From the cell containing the given text, extract its center point as (x, y) coordinate. 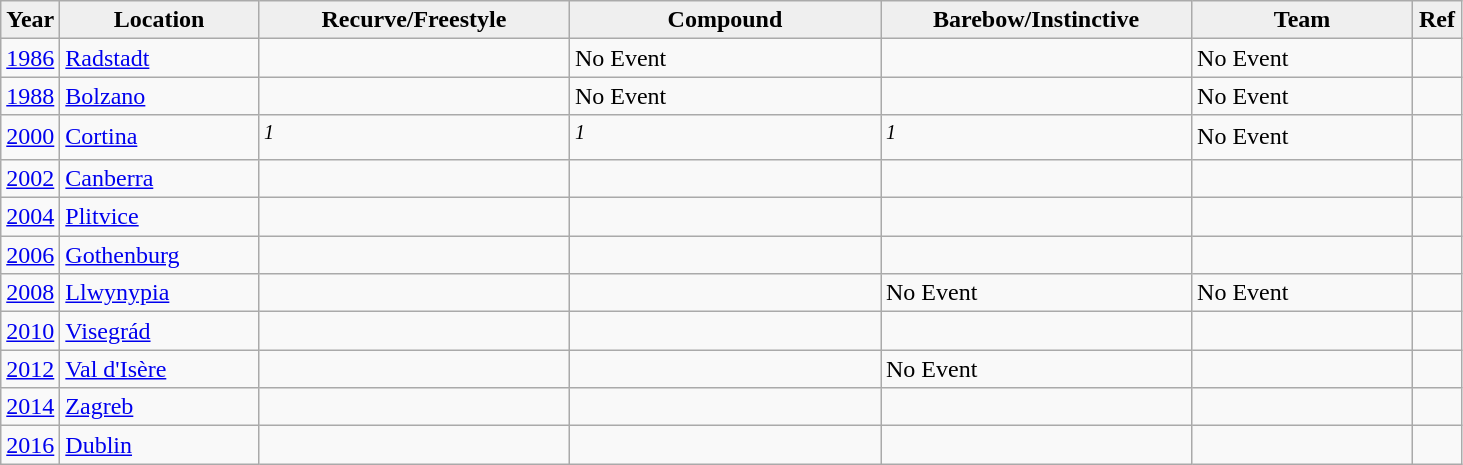
2002 (30, 178)
Gothenburg (160, 255)
Canberra (160, 178)
Radstadt (160, 58)
Year (30, 20)
2010 (30, 331)
Visegrád (160, 331)
1988 (30, 96)
Ref (1438, 20)
2016 (30, 445)
2014 (30, 407)
Recurve/Freestyle (414, 20)
Cortina (160, 138)
2008 (30, 293)
Location (160, 20)
Val d'Isère (160, 369)
2004 (30, 217)
Barebow/Instinctive (1036, 20)
Zagreb (160, 407)
Llwynypia (160, 293)
2006 (30, 255)
Team (1302, 20)
Compound (724, 20)
2000 (30, 138)
Dublin (160, 445)
Plitvice (160, 217)
Bolzano (160, 96)
2012 (30, 369)
1986 (30, 58)
